For the text-containing cell, return its midpoint in [X, Y] coordinate format. 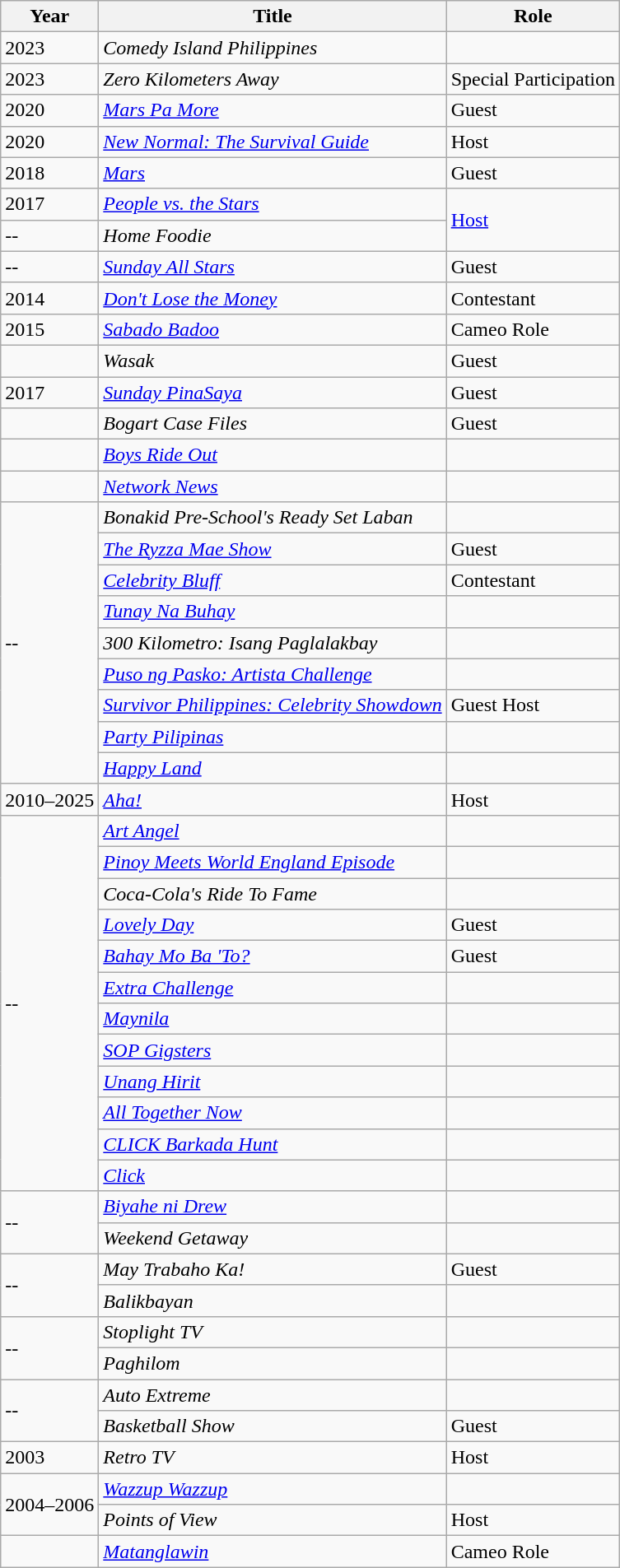
SOP Gigsters [273, 1050]
Matanglawin [273, 1552]
Mars [273, 173]
Sabado Badoo [273, 329]
Coca-Cola's Ride To Fame [273, 893]
Lovely Day [273, 925]
Title [273, 16]
Sunday All Stars [273, 267]
300 Kilometro: Isang Paglalakbay [273, 643]
Don't Lose the Money [273, 298]
2018 [49, 173]
Paghilom [273, 1363]
Home Foodie [273, 235]
CLICK Barkada Hunt [273, 1144]
Year [49, 16]
2004–2006 [49, 1505]
Maynila [273, 1019]
Sunday PinaSaya [273, 393]
Role [533, 16]
Wazzup Wazzup [273, 1489]
Bahay Mo Ba 'To? [273, 956]
The Ryzza Mae Show [273, 549]
Zero Kilometers Away [273, 79]
Network News [273, 486]
2003 [49, 1458]
Comedy Island Philippines [273, 48]
Auto Extreme [273, 1395]
Party Pilipinas [273, 737]
Boys Ride Out [273, 455]
Biyahe ni Drew [273, 1207]
Puso ng Pasko: Artista Challenge [273, 674]
2014 [49, 298]
2015 [49, 329]
Unang Hirit [273, 1082]
Tunay Na Buhay [273, 612]
All Together Now [273, 1113]
2010–2025 [49, 799]
Weekend Getaway [273, 1238]
Click [273, 1175]
Retro TV [273, 1458]
Special Participation [533, 79]
Mars Pa More [273, 110]
Bonakid Pre-School's Ready Set Laban [273, 518]
Aha! [273, 799]
People vs. the Stars [273, 204]
Guest Host [533, 705]
Balikbayan [273, 1300]
Basketball Show [273, 1426]
Wasak [273, 361]
Survivor Philippines: Celebrity Showdown [273, 705]
Extra Challenge [273, 988]
Points of View [273, 1520]
Celebrity Bluff [273, 580]
Happy Land [273, 768]
New Normal: The Survival Guide [273, 142]
May Trabaho Ka! [273, 1269]
Bogart Case Files [273, 424]
Pinoy Meets World England Episode [273, 862]
Art Angel [273, 831]
Stoplight TV [273, 1332]
